Scan for the cell matching the given text and deliver its [X, Y] coordinate at center. 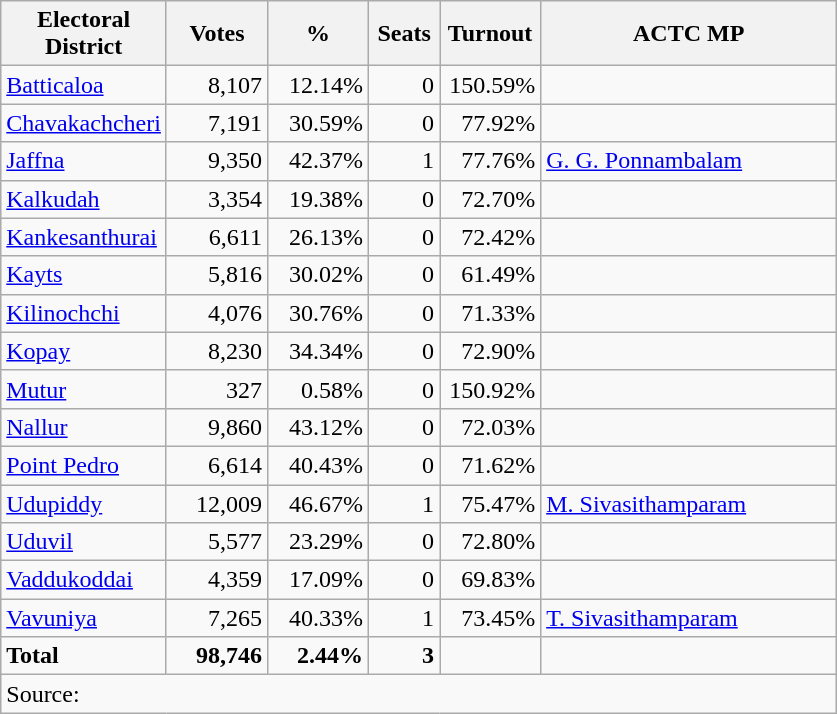
Turnout [490, 34]
8,230 [216, 351]
M. Sivasithamparam [689, 503]
46.67% [318, 503]
30.76% [318, 313]
9,860 [216, 427]
4,359 [216, 580]
3 [404, 656]
7,265 [216, 618]
23.29% [318, 542]
71.62% [490, 465]
6,611 [216, 237]
6,614 [216, 465]
42.37% [318, 161]
T. Sivasithamparam [689, 618]
Votes [216, 34]
34.34% [318, 351]
71.33% [490, 313]
30.02% [318, 275]
98,746 [216, 656]
75.47% [490, 503]
150.59% [490, 85]
Total [84, 656]
327 [216, 389]
G. G. Ponnambalam [689, 161]
12.14% [318, 85]
72.90% [490, 351]
Vavuniya [84, 618]
Jaffna [84, 161]
ACTC MP [689, 34]
40.43% [318, 465]
Kalkudah [84, 199]
9,350 [216, 161]
26.13% [318, 237]
Uduvil [84, 542]
72.80% [490, 542]
19.38% [318, 199]
Kankesanthurai [84, 237]
77.76% [490, 161]
72.70% [490, 199]
150.92% [490, 389]
Kilinochchi [84, 313]
72.42% [490, 237]
0.58% [318, 389]
Udupiddy [84, 503]
Seats [404, 34]
5,577 [216, 542]
2.44% [318, 656]
3,354 [216, 199]
Kopay [84, 351]
7,191 [216, 123]
Kayts [84, 275]
Point Pedro [84, 465]
77.92% [490, 123]
Mutur [84, 389]
72.03% [490, 427]
Nallur [84, 427]
12,009 [216, 503]
5,816 [216, 275]
17.09% [318, 580]
40.33% [318, 618]
43.12% [318, 427]
% [318, 34]
Electoral District [84, 34]
4,076 [216, 313]
8,107 [216, 85]
61.49% [490, 275]
73.45% [490, 618]
30.59% [318, 123]
69.83% [490, 580]
Source: [419, 694]
Vaddukoddai [84, 580]
Batticaloa [84, 85]
Chavakachcheri [84, 123]
